From the cell containing the given text, extract its center point as [x, y] coordinate. 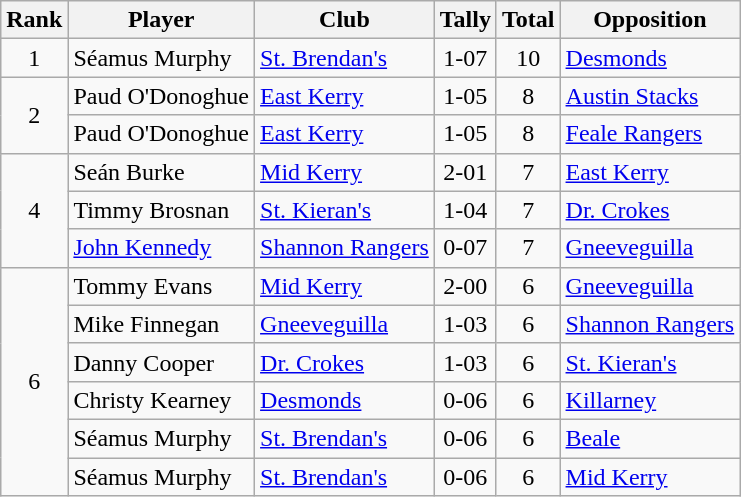
Timmy Brosnan [162, 210]
Beale [650, 438]
1-07 [465, 58]
Rank [34, 20]
Austin Stacks [650, 96]
Christy Kearney [162, 400]
Club [345, 20]
1-04 [465, 210]
Tommy Evans [162, 286]
Player [162, 20]
10 [528, 58]
4 [34, 210]
Seán Burke [162, 172]
2-01 [465, 172]
Killarney [650, 400]
Feale Rangers [650, 134]
Danny Cooper [162, 362]
2 [34, 115]
1 [34, 58]
John Kennedy [162, 248]
Tally [465, 20]
2-00 [465, 286]
Opposition [650, 20]
0-07 [465, 248]
Total [528, 20]
Mike Finnegan [162, 324]
